Return the [x, y] coordinate for the center point of the cell that contains the specified text.  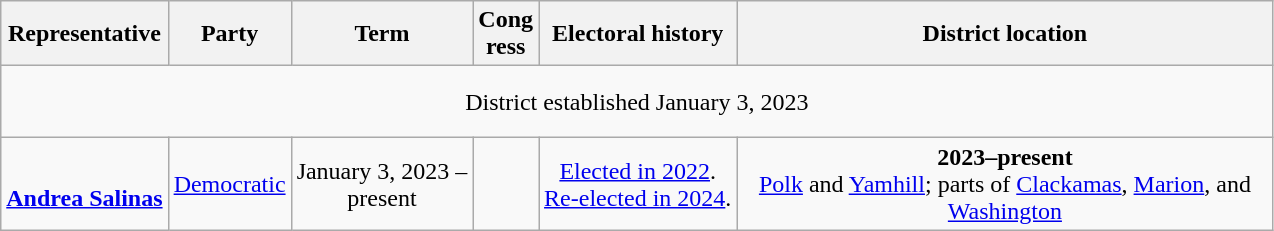
District location [1005, 34]
Party [230, 34]
Democratic [230, 184]
2023–presentPolk and Yamhill; parts of Clackamas, Marion, and Washington [1005, 184]
Electoral history [638, 34]
January 3, 2023 –present [382, 184]
District established January 3, 2023 [637, 102]
Andrea Salinas [84, 184]
Representative [84, 34]
Term [382, 34]
Congress [506, 34]
Elected in 2022.Re-elected in 2024. [638, 184]
